Return [X, Y] of the center of cell containing provided text 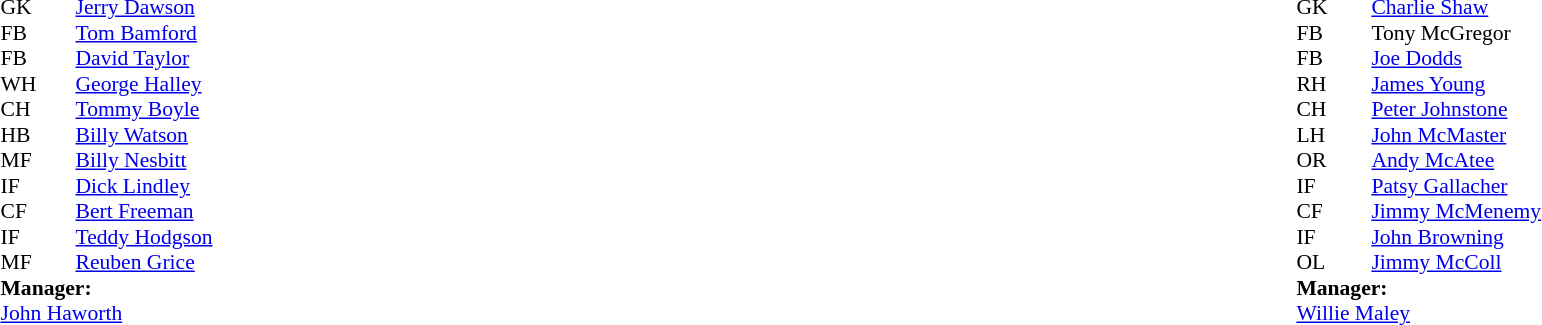
WH [19, 84]
James Young [1456, 84]
LH [1315, 135]
Billy Nesbitt [144, 161]
David Taylor [144, 59]
Jimmy McMenemy [1456, 211]
Andy McAtee [1456, 161]
Jimmy McColl [1456, 263]
Patsy Gallacher [1456, 186]
HB [19, 135]
Teddy Hodgson [144, 237]
Reuben Grice [144, 263]
Peter Johnstone [1456, 109]
Tony McGregor [1456, 33]
John Browning [1456, 237]
RH [1315, 84]
Billy Watson [144, 135]
Tom Bamford [144, 33]
Tommy Boyle [144, 109]
OR [1315, 161]
Joe Dodds [1456, 59]
Dick Lindley [144, 186]
Bert Freeman [144, 211]
George Halley [144, 84]
John McMaster [1456, 135]
OL [1315, 263]
